Capture the cell that displays the provided text and extract its [x, y] central coordinate. 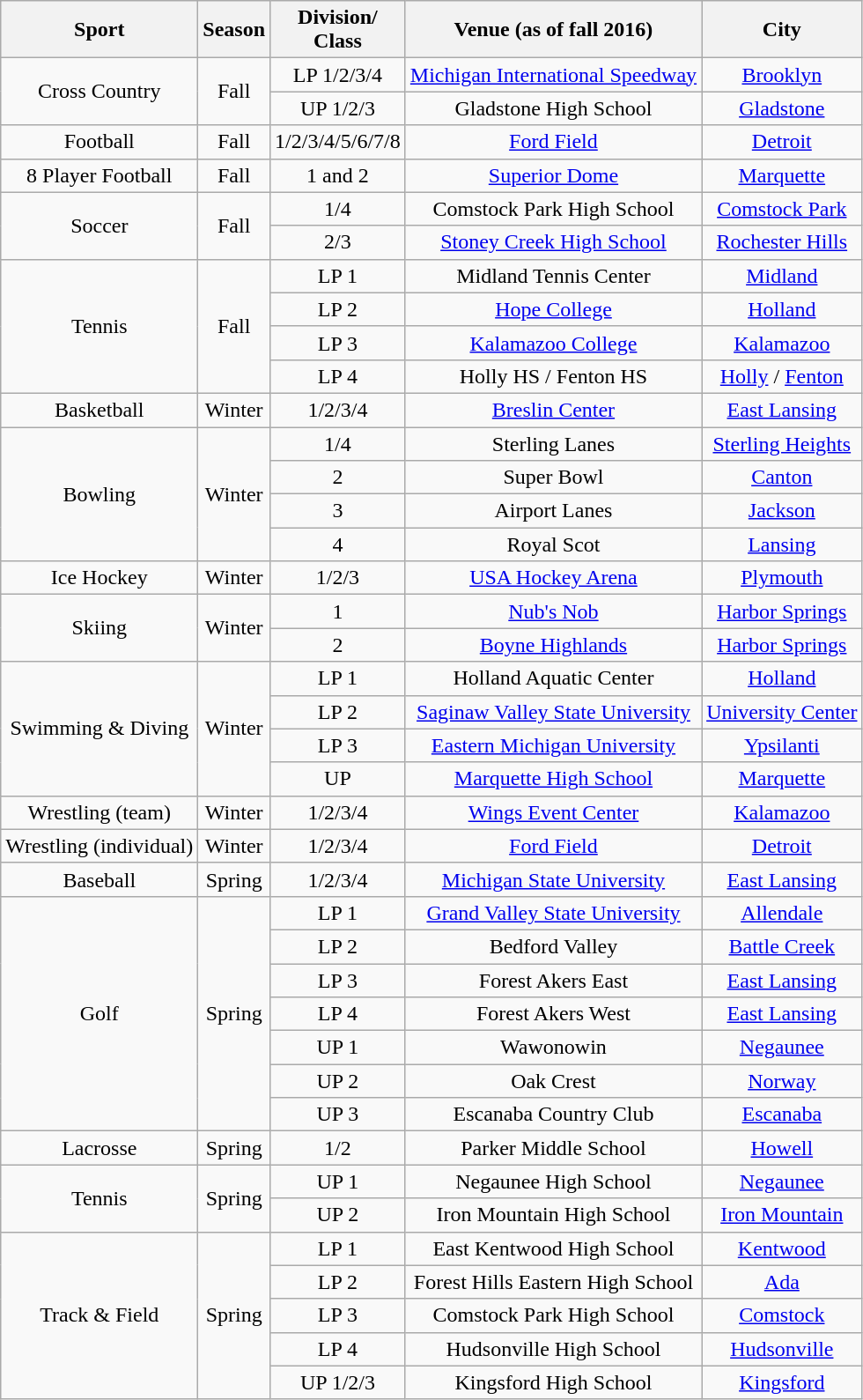
Howell [782, 1148]
LP 1/2/3/4 [338, 75]
Escanaba [782, 1115]
Eastern Michigan University [553, 745]
Rochester Hills [782, 242]
UP [338, 779]
Grand Valley State University [553, 913]
Parker Middle School [553, 1148]
Boyne Highlands [553, 645]
Oak Crest [553, 1081]
USA Hockey Arena [553, 578]
Cross Country [100, 92]
Baseball [100, 879]
Michigan International Speedway [553, 75]
Venue (as of fall 2016) [553, 30]
Battle Creek [782, 946]
Wrestling (team) [100, 812]
Saginaw Valley State University [553, 712]
Wings Event Center [553, 812]
Comstock [782, 1315]
1 and 2 [338, 175]
Soccer [100, 226]
2/3 [338, 242]
Gladstone High School [553, 108]
Allendale [782, 913]
East Kentwood High School [553, 1248]
Division/Class [338, 30]
Hudsonville [782, 1349]
University Center [782, 712]
Airport Lanes [553, 511]
Midland Tennis Center [553, 276]
Sterling Lanes [553, 443]
Kingsford [782, 1382]
Stoney Creek High School [553, 242]
Plymouth [782, 578]
Football [100, 142]
Forest Hills Eastern High School [553, 1282]
Norway [782, 1081]
Forest Akers East [553, 981]
8 Player Football [100, 175]
Ypsilanti [782, 745]
1 [338, 611]
Kentwood [782, 1248]
Iron Mountain High School [553, 1215]
Super Bowl [553, 478]
Ada [782, 1282]
Ice Hockey [100, 578]
1/2/3 [338, 578]
Track & Field [100, 1315]
Kingsford High School [553, 1382]
Midland [782, 276]
Holly HS / Fenton HS [553, 376]
Superior Dome [553, 175]
Escanaba Country Club [553, 1115]
Kalamazoo College [553, 343]
Sterling Heights [782, 443]
4 [338, 544]
1/2 [338, 1148]
Comstock Park [782, 209]
Bedford Valley [553, 946]
Nub's Nob [553, 611]
Golf [100, 1013]
Iron Mountain [782, 1215]
Wrestling (individual) [100, 846]
Brooklyn [782, 75]
Bowling [100, 493]
Negaunee High School [553, 1181]
Royal Scot [553, 544]
Lansing [782, 544]
1/2/3/4/5/6/7/8 [338, 142]
Swimming & Diving [100, 729]
Holly / Fenton [782, 376]
Lacrosse [100, 1148]
3 [338, 511]
Basketball [100, 410]
Season [234, 30]
Hope College [553, 309]
Marquette High School [553, 779]
UP 3 [338, 1115]
Gladstone [782, 108]
Canton [782, 478]
Breslin Center [553, 410]
Jackson [782, 511]
Michigan State University [553, 879]
City [782, 30]
Sport [100, 30]
Wawonowin [553, 1048]
Hudsonville High School [553, 1349]
Forest Akers West [553, 1014]
Holland Aquatic Center [553, 678]
Skiing [100, 628]
